Find where the given text appears and provide that cell's center as [X, Y] coordinate. 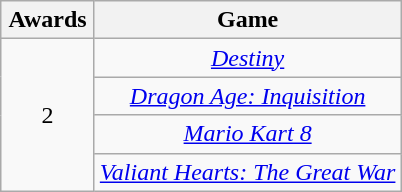
2 [48, 115]
Mario Kart 8 [248, 134]
Destiny [248, 58]
Game [248, 20]
Dragon Age: Inquisition [248, 96]
Valiant Hearts: The Great War [248, 172]
Awards [48, 20]
